Scan for the cell matching the given text and deliver its [x, y] coordinate at center. 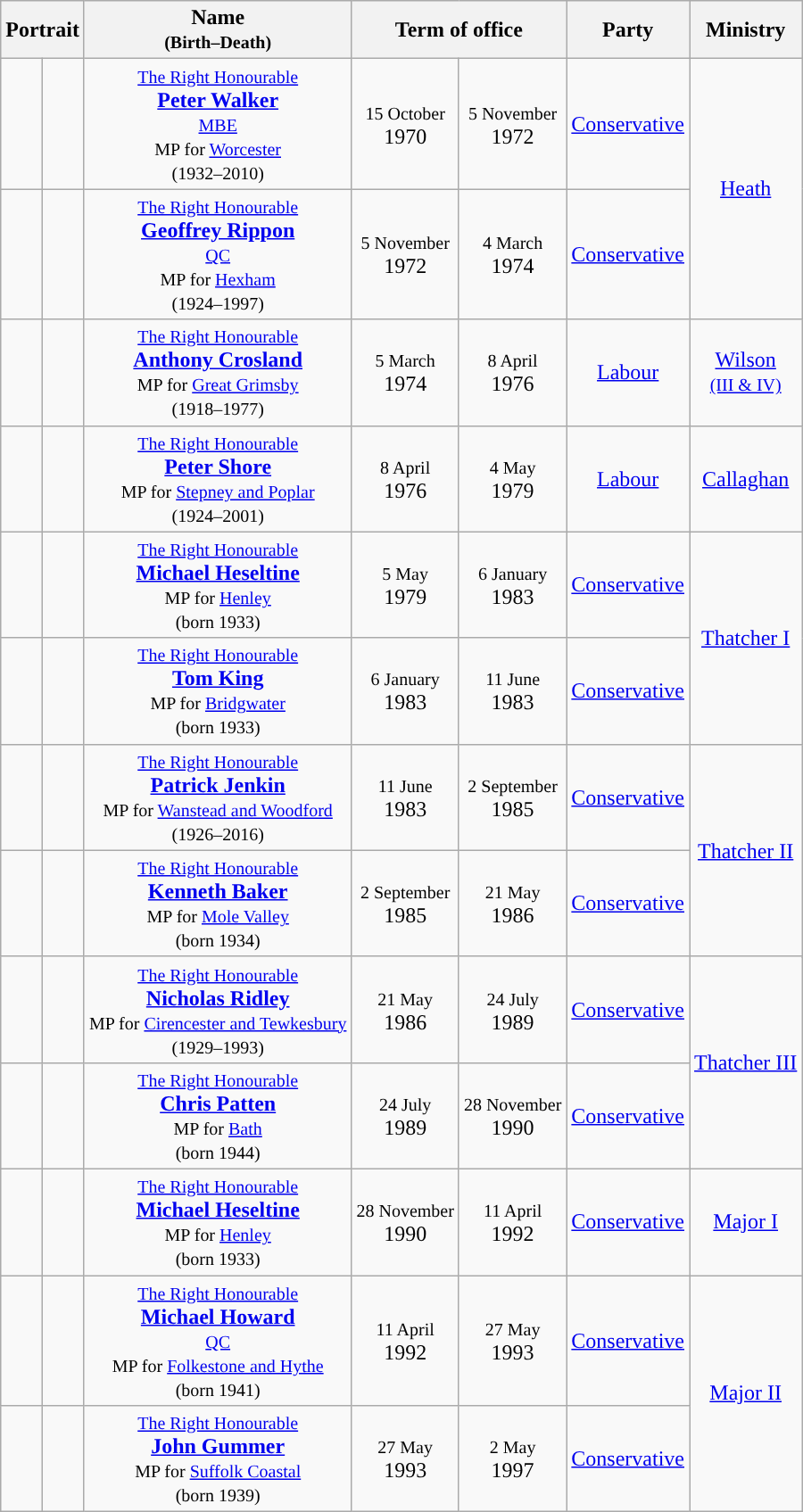
Callaghan [746, 478]
The Right HonourableJohn GummerMP for Suffolk Coastal(born 1939) [218, 1459]
2 May1997 [512, 1459]
The Right HonourableTom KingMP for Bridgwater(born 1933) [218, 690]
The Right HonourableMichael HowardQCMP for Folkestone and Hythe(born 1941) [218, 1341]
5 May1979 [405, 585]
The Right HonourablePeter ShoreMP for Stepney and Poplar(1924–2001) [218, 478]
The Right HonourablePeter WalkerMBEMP for Worcester(1932–2010) [218, 124]
5 March1974 [405, 373]
Major II [746, 1393]
4 March1974 [512, 254]
Heath [746, 189]
The Right HonourableNicholas RidleyMP for Cirencester and Tewkesbury(1929–1993) [218, 1010]
Name(Birth–Death) [218, 30]
Thatcher I [746, 638]
The Right HonourableChris PattenMP for Bath(born 1944) [218, 1115]
Party [628, 30]
The Right HonourableAnthony CroslandMP for Great Grimsby(1918–1977) [218, 373]
Wilson(III & IV) [746, 373]
Thatcher III [746, 1062]
Ministry [746, 30]
The Right HonourablePatrick JenkinMP for Wanstead and Woodford(1926–2016) [218, 797]
Thatcher II [746, 850]
Term of office [459, 30]
4 May1979 [512, 478]
The Right HonourableGeoffrey RipponQCMP for Hexham(1924–1997) [218, 254]
15 October1970 [405, 124]
The Right HonourableKenneth BakerMP for Mole Valley(born 1934) [218, 903]
Portrait [43, 30]
Major I [746, 1222]
